Output the [X, Y] coordinate of the center of the cell containing the given text.  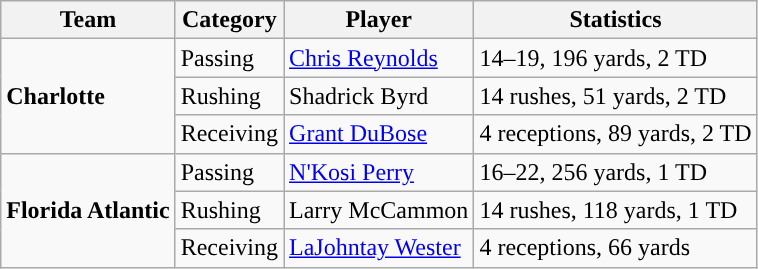
N'Kosi Perry [379, 172]
Category [229, 20]
Team [88, 20]
Grant DuBose [379, 134]
4 receptions, 89 yards, 2 TD [616, 134]
Charlotte [88, 96]
16–22, 256 yards, 1 TD [616, 172]
Statistics [616, 20]
Florida Atlantic [88, 210]
Chris Reynolds [379, 58]
14 rushes, 118 yards, 1 TD [616, 210]
14 rushes, 51 yards, 2 TD [616, 96]
Shadrick Byrd [379, 96]
LaJohntay Wester [379, 248]
4 receptions, 66 yards [616, 248]
14–19, 196 yards, 2 TD [616, 58]
Larry McCammon [379, 210]
Player [379, 20]
